Return the (x, y) coordinate for the center point of the cell that contains the specified text.  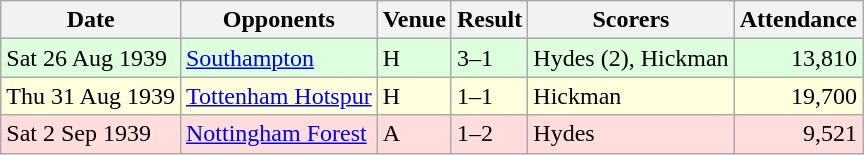
Southampton (278, 58)
19,700 (798, 96)
1–1 (489, 96)
Nottingham Forest (278, 134)
Venue (414, 20)
Scorers (631, 20)
Hydes (2), Hickman (631, 58)
Hickman (631, 96)
Attendance (798, 20)
13,810 (798, 58)
Sat 2 Sep 1939 (91, 134)
9,521 (798, 134)
Result (489, 20)
Tottenham Hotspur (278, 96)
Hydes (631, 134)
Date (91, 20)
A (414, 134)
1–2 (489, 134)
Thu 31 Aug 1939 (91, 96)
Sat 26 Aug 1939 (91, 58)
3–1 (489, 58)
Opponents (278, 20)
